For the text-containing cell, return its midpoint in [x, y] coordinate format. 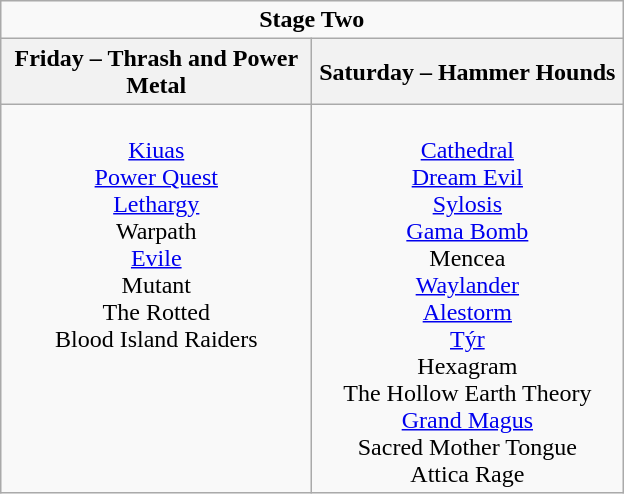
Friday – Thrash and Power Metal [156, 72]
Cathedral Dream Evil Sylosis Gama Bomb Mencea Waylander Alestorm Týr Hexagram The Hollow Earth Theory Grand Magus Sacred Mother Tongue Attica Rage [468, 298]
Saturday – Hammer Hounds [468, 72]
Stage Two [312, 20]
Kiuas Power Quest Lethargy Warpath Evile Mutant The Rotted Blood Island Raiders [156, 298]
